From the cell containing the given text, extract its center point as [x, y] coordinate. 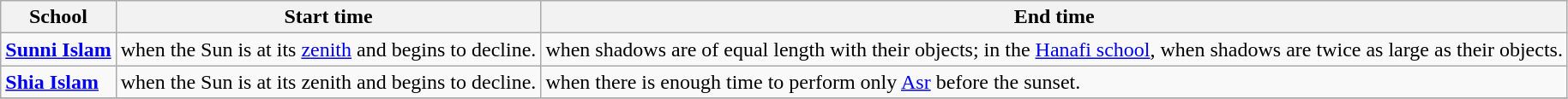
Sunni Islam [58, 49]
Start time [328, 17]
School [58, 17]
when shadows are of equal length with their objects; in the Hanafi school, when shadows are twice as large as their objects. [1054, 49]
Shia Islam [58, 82]
when there is enough time to perform only Asr before the sunset. [1054, 82]
End time [1054, 17]
